Determine the (x, y) coordinate at the center of the cell enclosing the given text.  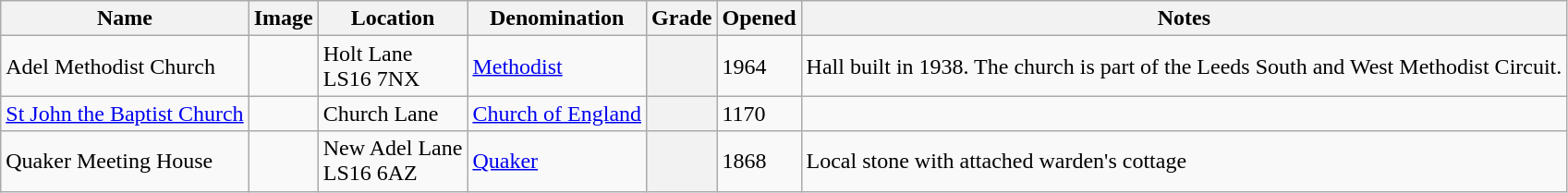
1868 (760, 161)
Opened (760, 18)
Local stone with attached warden's cottage (1185, 161)
Name (125, 18)
Quaker (557, 161)
St John the Baptist Church (125, 114)
Holt LaneLS16 7NX (393, 66)
New Adel LaneLS16 6AZ (393, 161)
Church of England (557, 114)
Image (283, 18)
Methodist (557, 66)
Notes (1185, 18)
Quaker Meeting House (125, 161)
Hall built in 1938. The church is part of the Leeds South and West Methodist Circuit. (1185, 66)
1964 (760, 66)
Adel Methodist Church (125, 66)
Denomination (557, 18)
1170 (760, 114)
Grade (682, 18)
Church Lane (393, 114)
Location (393, 18)
